Capture the cell that displays the provided text and extract its (X, Y) central coordinate. 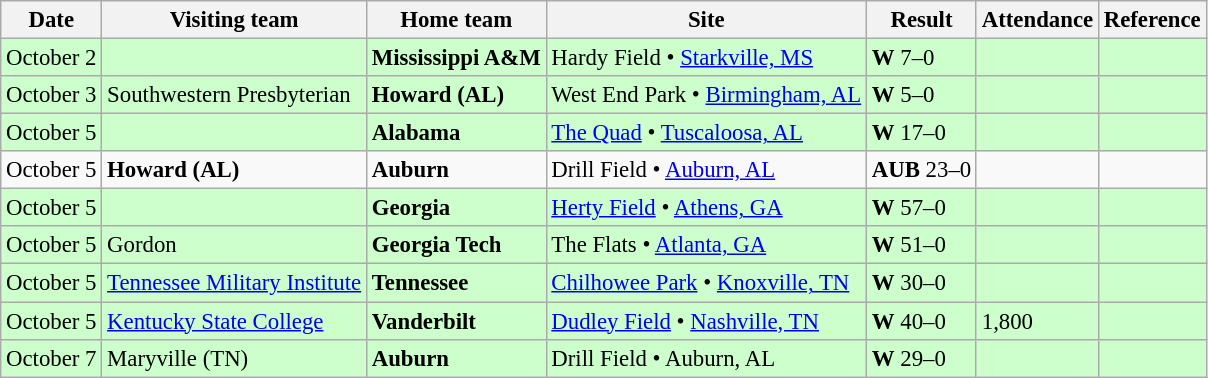
AUB 23–0 (921, 170)
The Quad • Tuscaloosa, AL (706, 133)
Result (921, 20)
Date (52, 20)
Maryville (TN) (234, 358)
October 3 (52, 95)
The Flats • Atlanta, GA (706, 245)
Southwestern Presbyterian (234, 95)
Gordon (234, 245)
Reference (1152, 20)
Hardy Field • Starkville, MS (706, 58)
October 7 (52, 358)
Attendance (1037, 20)
Alabama (456, 133)
W 57–0 (921, 208)
W 51–0 (921, 245)
Herty Field • Athens, GA (706, 208)
W 5–0 (921, 95)
Georgia (456, 208)
Mississippi A&M (456, 58)
1,800 (1037, 321)
Dudley Field • Nashville, TN (706, 321)
Tennessee (456, 283)
Georgia Tech (456, 245)
W 40–0 (921, 321)
W 29–0 (921, 358)
Chilhowee Park • Knoxville, TN (706, 283)
Visiting team (234, 20)
W 30–0 (921, 283)
W 17–0 (921, 133)
Home team (456, 20)
Kentucky State College (234, 321)
Site (706, 20)
Tennessee Military Institute (234, 283)
W 7–0 (921, 58)
October 2 (52, 58)
Vanderbilt (456, 321)
West End Park • Birmingham, AL (706, 95)
